Scan for the cell matching the given text and deliver its (x, y) coordinate at center. 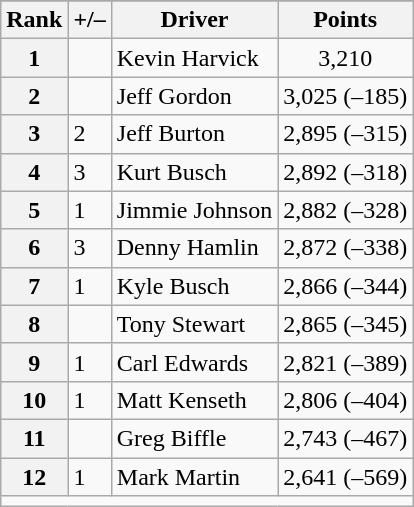
Driver (194, 20)
Points (346, 20)
10 (34, 400)
Matt Kenseth (194, 400)
2,866 (–344) (346, 286)
6 (34, 248)
2,821 (–389) (346, 362)
4 (34, 172)
Greg Biffle (194, 438)
5 (34, 210)
2,865 (–345) (346, 324)
2,743 (–467) (346, 438)
2,892 (–318) (346, 172)
11 (34, 438)
Jeff Burton (194, 134)
3,025 (–185) (346, 96)
Rank (34, 20)
2,641 (–569) (346, 477)
Tony Stewart (194, 324)
Kurt Busch (194, 172)
2,806 (–404) (346, 400)
2,895 (–315) (346, 134)
7 (34, 286)
Kyle Busch (194, 286)
Jeff Gordon (194, 96)
+/– (90, 20)
Kevin Harvick (194, 58)
2,872 (–338) (346, 248)
9 (34, 362)
Carl Edwards (194, 362)
12 (34, 477)
Jimmie Johnson (194, 210)
3,210 (346, 58)
Mark Martin (194, 477)
8 (34, 324)
Denny Hamlin (194, 248)
2,882 (–328) (346, 210)
